Pinpoint the cell where the given text exists, returning its [x, y] midpoint coordinate. 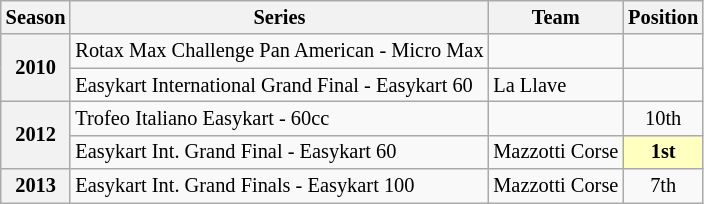
10th [663, 118]
7th [663, 186]
1st [663, 152]
Easykart Int. Grand Finals - Easykart 100 [279, 186]
2010 [36, 68]
Team [556, 17]
Easykart Int. Grand Final - Easykart 60 [279, 152]
Rotax Max Challenge Pan American - Micro Max [279, 51]
Season [36, 17]
2012 [36, 134]
Easykart International Grand Final - Easykart 60 [279, 85]
La Llave [556, 85]
Trofeo Italiano Easykart - 60cc [279, 118]
Series [279, 17]
Position [663, 17]
2013 [36, 186]
